For the text-containing cell, return its midpoint in [X, Y] coordinate format. 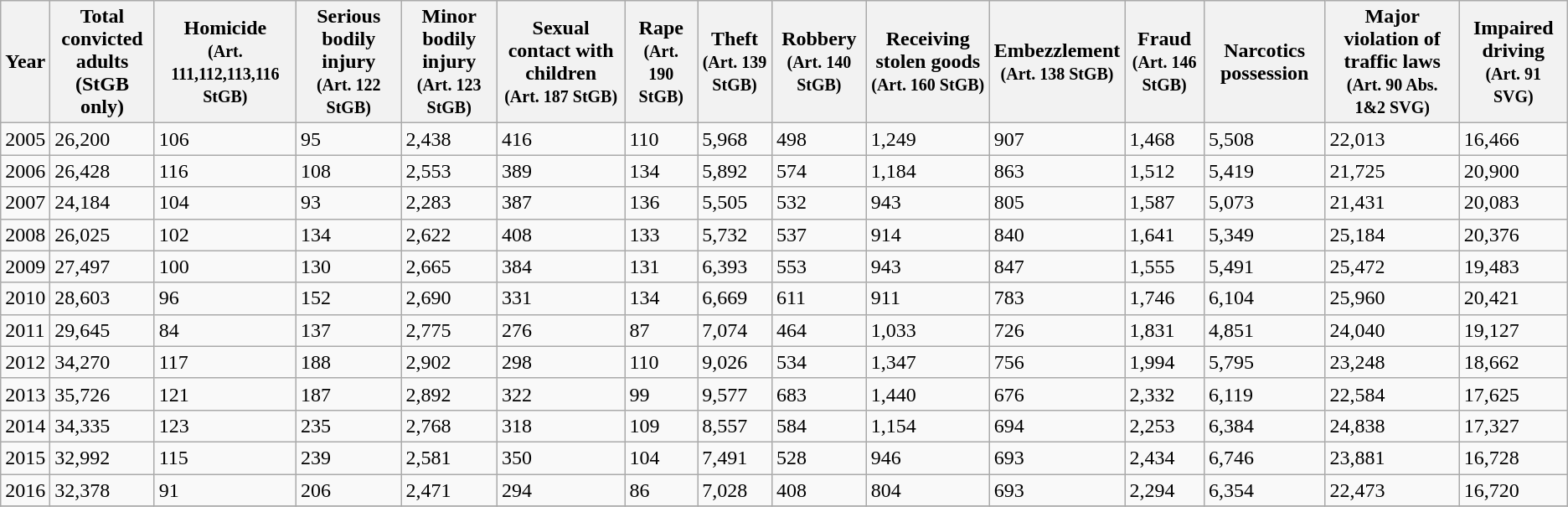
863 [1057, 171]
6,104 [1265, 298]
9,577 [735, 394]
102 [224, 235]
322 [561, 394]
2,768 [449, 426]
1,347 [928, 362]
17,625 [1513, 394]
20,083 [1513, 203]
152 [348, 298]
914 [928, 235]
2,690 [449, 298]
109 [662, 426]
1,249 [928, 139]
2,294 [1164, 490]
804 [928, 490]
553 [819, 266]
6,669 [735, 298]
20,421 [1513, 298]
Homicide(Art. 111,112,113,116 StGB) [224, 62]
528 [819, 458]
26,200 [102, 139]
387 [561, 203]
1,468 [1164, 139]
24,838 [1392, 426]
2,332 [1164, 394]
537 [819, 235]
532 [819, 203]
805 [1057, 203]
726 [1057, 330]
25,472 [1392, 266]
2,253 [1164, 426]
188 [348, 362]
Narcotics possession [1265, 62]
Impaired driving (Art. 91 SVG) [1513, 62]
5,073 [1265, 203]
187 [348, 394]
1,831 [1164, 330]
8,557 [735, 426]
106 [224, 139]
2005 [25, 139]
2,622 [449, 235]
5,505 [735, 203]
464 [819, 330]
Major violation of traffic laws (Art. 90 Abs. 1&2 SVG) [1392, 62]
130 [348, 266]
683 [819, 394]
Total convicted adults (StGB only) [102, 62]
34,335 [102, 426]
84 [224, 330]
123 [224, 426]
7,074 [735, 330]
Serious bodily injury(Art. 122 StGB) [348, 62]
6,746 [1265, 458]
840 [1057, 235]
100 [224, 266]
93 [348, 203]
416 [561, 139]
Receiving stolen goods (Art. 160 StGB) [928, 62]
534 [819, 362]
2,434 [1164, 458]
2014 [25, 426]
2015 [25, 458]
298 [561, 362]
17,327 [1513, 426]
239 [348, 458]
6,119 [1265, 394]
384 [561, 266]
20,376 [1513, 235]
28,603 [102, 298]
389 [561, 171]
1,746 [1164, 298]
2016 [25, 490]
1,154 [928, 426]
2009 [25, 266]
2013 [25, 394]
22,013 [1392, 139]
2008 [25, 235]
1,184 [928, 171]
2,775 [449, 330]
276 [561, 330]
6,384 [1265, 426]
Rape(Art. 190 StGB) [662, 62]
Minor bodily injury (Art. 123 StGB) [449, 62]
2011 [25, 330]
5,349 [1265, 235]
19,483 [1513, 266]
27,497 [102, 266]
350 [561, 458]
Fraud (Art. 146 StGB) [1164, 62]
9,026 [735, 362]
Robbery (Art. 140 StGB) [819, 62]
2,283 [449, 203]
Sexual contact with children (Art. 187 StGB) [561, 62]
235 [348, 426]
116 [224, 171]
32,378 [102, 490]
137 [348, 330]
133 [662, 235]
2,902 [449, 362]
1,555 [1164, 266]
108 [348, 171]
24,040 [1392, 330]
756 [1057, 362]
Theft(Art. 139 StGB) [735, 62]
131 [662, 266]
5,732 [735, 235]
847 [1057, 266]
16,466 [1513, 139]
117 [224, 362]
26,428 [102, 171]
318 [561, 426]
6,354 [1265, 490]
20,900 [1513, 171]
1,587 [1164, 203]
5,508 [1265, 139]
294 [561, 490]
2007 [25, 203]
24,184 [102, 203]
23,248 [1392, 362]
34,270 [102, 362]
2,581 [449, 458]
99 [662, 394]
911 [928, 298]
2,471 [449, 490]
206 [348, 490]
574 [819, 171]
87 [662, 330]
694 [1057, 426]
6,393 [735, 266]
584 [819, 426]
23,881 [1392, 458]
676 [1057, 394]
2010 [25, 298]
2006 [25, 171]
1,033 [928, 330]
2,665 [449, 266]
5,491 [1265, 266]
22,473 [1392, 490]
5,892 [735, 171]
115 [224, 458]
32,992 [102, 458]
22,584 [1392, 394]
18,662 [1513, 362]
21,431 [1392, 203]
7,491 [735, 458]
5,968 [735, 139]
1,512 [1164, 171]
35,726 [102, 394]
26,025 [102, 235]
Year [25, 62]
2,553 [449, 171]
946 [928, 458]
25,184 [1392, 235]
Embezzlement (Art. 138 StGB) [1057, 62]
783 [1057, 298]
5,419 [1265, 171]
16,728 [1513, 458]
121 [224, 394]
19,127 [1513, 330]
907 [1057, 139]
136 [662, 203]
2012 [25, 362]
2,892 [449, 394]
1,641 [1164, 235]
611 [819, 298]
1,994 [1164, 362]
2,438 [449, 139]
86 [662, 490]
498 [819, 139]
331 [561, 298]
25,960 [1392, 298]
4,851 [1265, 330]
96 [224, 298]
1,440 [928, 394]
21,725 [1392, 171]
29,645 [102, 330]
5,795 [1265, 362]
16,720 [1513, 490]
7,028 [735, 490]
91 [224, 490]
95 [348, 139]
